Determine the [X, Y] coordinate at the center of the cell enclosing the given text.  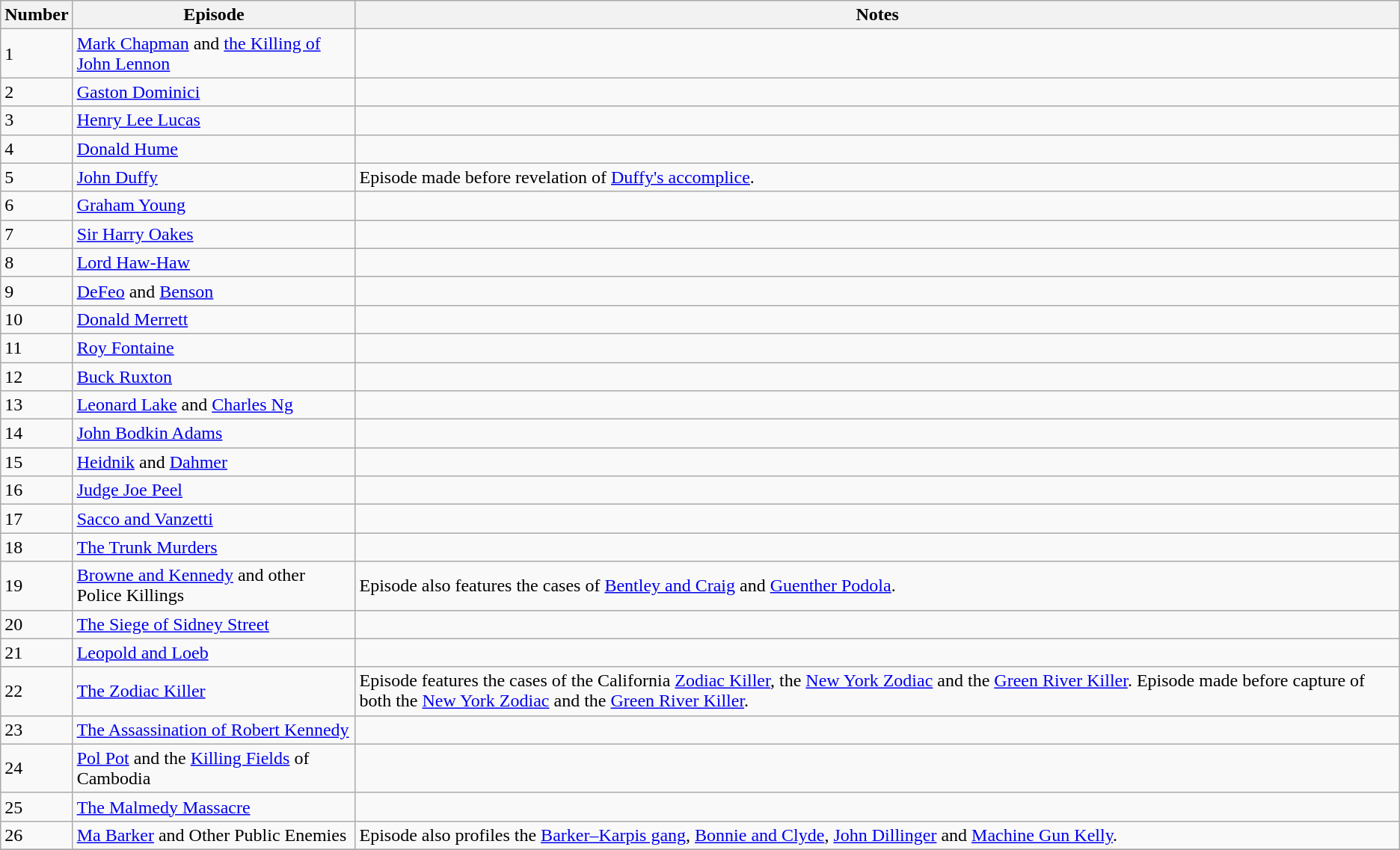
24 [37, 769]
Donald Hume [214, 149]
Sir Harry Oakes [214, 234]
Number [37, 15]
1 [37, 54]
Sacco and Vanzetti [214, 519]
8 [37, 262]
19 [37, 586]
Notes [877, 15]
Judge Joe Peel [214, 490]
5 [37, 177]
John Bodkin Adams [214, 434]
The Trunk Murders [214, 547]
16 [37, 490]
17 [37, 519]
The Malmedy Massacre [214, 807]
Pol Pot and the Killing Fields of Cambodia [214, 769]
Gaston Dominici [214, 92]
3 [37, 120]
Episode also features the cases of Bentley and Craig and Guenther Podola. [877, 586]
14 [37, 434]
Lord Haw-Haw [214, 262]
26 [37, 835]
Episode also profiles the Barker–Karpis gang, Bonnie and Clyde, John Dillinger and Machine Gun Kelly. [877, 835]
4 [37, 149]
2 [37, 92]
Leopold and Loeb [214, 653]
10 [37, 319]
The Assassination of Robert Kennedy [214, 730]
21 [37, 653]
23 [37, 730]
The Siege of Sidney Street [214, 624]
Graham Young [214, 206]
Mark Chapman and the Killing of John Lennon [214, 54]
15 [37, 462]
Episode [214, 15]
John Duffy [214, 177]
Browne and Kennedy and other Police Killings [214, 586]
25 [37, 807]
The Zodiac Killer [214, 691]
7 [37, 234]
Buck Ruxton [214, 376]
Henry Lee Lucas [214, 120]
Donald Merrett [214, 319]
6 [37, 206]
13 [37, 405]
9 [37, 291]
11 [37, 348]
DeFeo and Benson [214, 291]
18 [37, 547]
Roy Fontaine [214, 348]
22 [37, 691]
20 [37, 624]
Ma Barker and Other Public Enemies [214, 835]
Leonard Lake and Charles Ng [214, 405]
Heidnik and Dahmer [214, 462]
12 [37, 376]
Episode made before revelation of Duffy's accomplice. [877, 177]
